Locate the cell with the specified text and output its [X, Y] center coordinate. 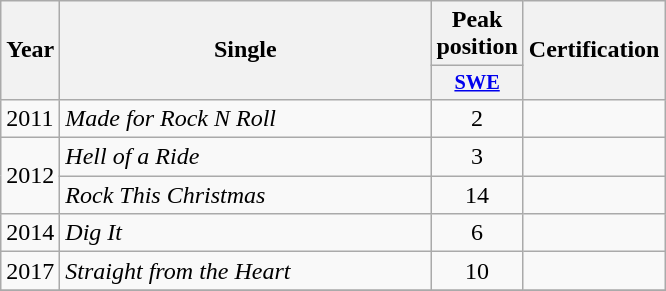
Hell of a Ride [246, 157]
2011 [30, 118]
Certification [594, 50]
SWE [477, 83]
6 [477, 233]
2014 [30, 233]
Straight from the Heart [246, 271]
Rock This Christmas [246, 195]
Dig It [246, 233]
Single [246, 50]
2 [477, 118]
2012 [30, 176]
Made for Rock N Roll [246, 118]
14 [477, 195]
Peak position [477, 34]
3 [477, 157]
2017 [30, 271]
10 [477, 271]
Year [30, 50]
